Return (X, Y) of the center of cell containing provided text 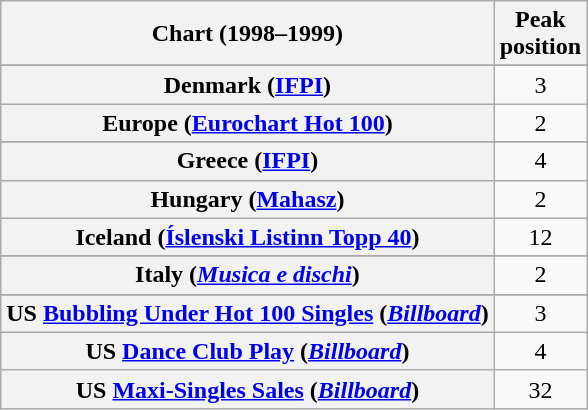
Peakposition (540, 34)
US Dance Club Play (Billboard) (248, 351)
US Maxi-Singles Sales (Billboard) (248, 389)
Iceland (Íslenski Listinn Topp 40) (248, 237)
Denmark (IFPI) (248, 85)
Europe (Eurochart Hot 100) (248, 123)
Hungary (Mahasz) (248, 199)
Chart (1998–1999) (248, 34)
Italy (Musica e dischi) (248, 275)
12 (540, 237)
US Bubbling Under Hot 100 Singles (Billboard) (248, 313)
32 (540, 389)
Greece (IFPI) (248, 161)
